Find where the given text appears and provide that cell's center as (x, y) coordinate. 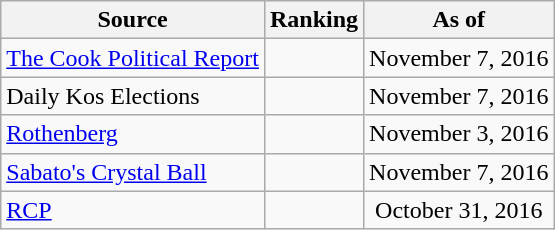
Sabato's Crystal Ball (133, 172)
Daily Kos Elections (133, 96)
October 31, 2016 (459, 210)
As of (459, 20)
Source (133, 20)
Rothenberg (133, 134)
RCP (133, 210)
The Cook Political Report (133, 58)
Ranking (314, 20)
November 3, 2016 (459, 134)
